Search for the cell housing the specified text and yield its (x, y) center coordinate. 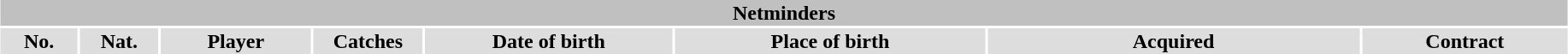
No. (39, 41)
Acquired (1173, 41)
Catches (368, 41)
Contract (1465, 41)
Netminders (783, 13)
Date of birth (549, 41)
Player (236, 41)
Place of birth (830, 41)
Nat. (120, 41)
